Identify which cell holds the provided text, then report its [x, y] central coordinate. 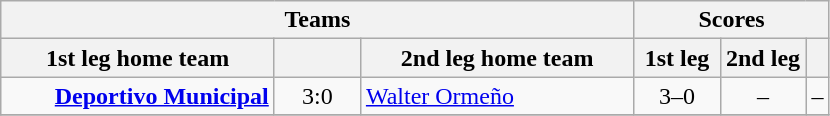
2nd leg home team [497, 58]
Scores [732, 20]
Walter Ormeño [497, 96]
Deportivo Municipal [138, 96]
3–0 [677, 96]
Teams [318, 20]
1st leg [677, 58]
1st leg home team [138, 58]
2nd leg [763, 58]
3:0 [317, 96]
